Scan for the cell matching the given text and deliver its [x, y] coordinate at center. 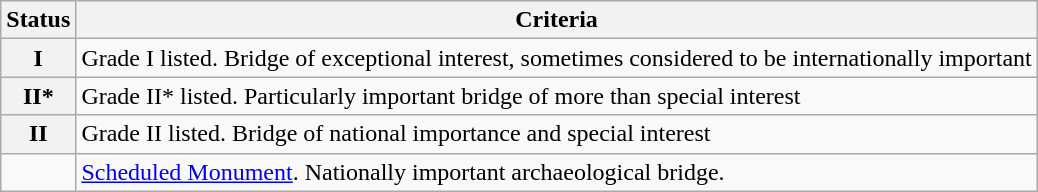
I [38, 58]
Grade II listed. Bridge of national importance and special interest [556, 134]
II [38, 134]
Status [38, 20]
Criteria [556, 20]
Grade I listed. Bridge of exceptional interest, sometimes considered to be internationally important [556, 58]
Grade II* listed. Particularly important bridge of more than special interest [556, 96]
II* [38, 96]
Scheduled Monument. Nationally important archaeological bridge. [556, 172]
